For the text-containing cell, return its midpoint in [X, Y] coordinate format. 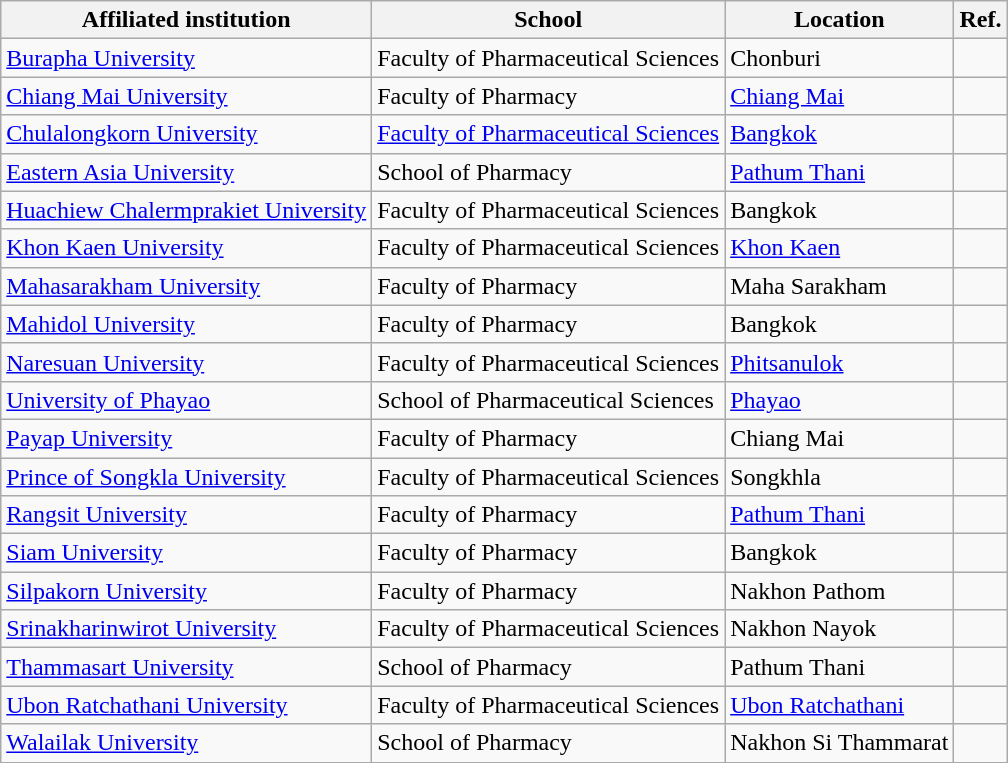
University of Phayao [186, 400]
Rangsit University [186, 515]
Khon Kaen [840, 248]
Location [840, 20]
Prince of Songkla University [186, 477]
School of Pharmaceutical Sciences [548, 400]
Ubon Ratchathani University [186, 705]
Huachiew Chalermprakiet University [186, 210]
Mahasarakham University [186, 286]
Nakhon Pathom [840, 591]
School [548, 20]
Phayao [840, 400]
Chiang Mai University [186, 96]
Affiliated institution [186, 20]
Thammasart University [186, 667]
Payap University [186, 438]
Phitsanulok [840, 362]
Ubon Ratchathani [840, 705]
Songkhla [840, 477]
Khon Kaen University [186, 248]
Walailak University [186, 743]
Silpakorn University [186, 591]
Ref. [980, 20]
Chulalongkorn University [186, 134]
Mahidol University [186, 324]
Chonburi [840, 58]
Naresuan University [186, 362]
Nakhon Nayok [840, 629]
Burapha University [186, 58]
Siam University [186, 553]
Srinakharinwirot University [186, 629]
Nakhon Si Thammarat [840, 743]
Maha Sarakham [840, 286]
Eastern Asia University [186, 172]
